Determine the (x, y) coordinate at the center of the cell enclosing the given text.  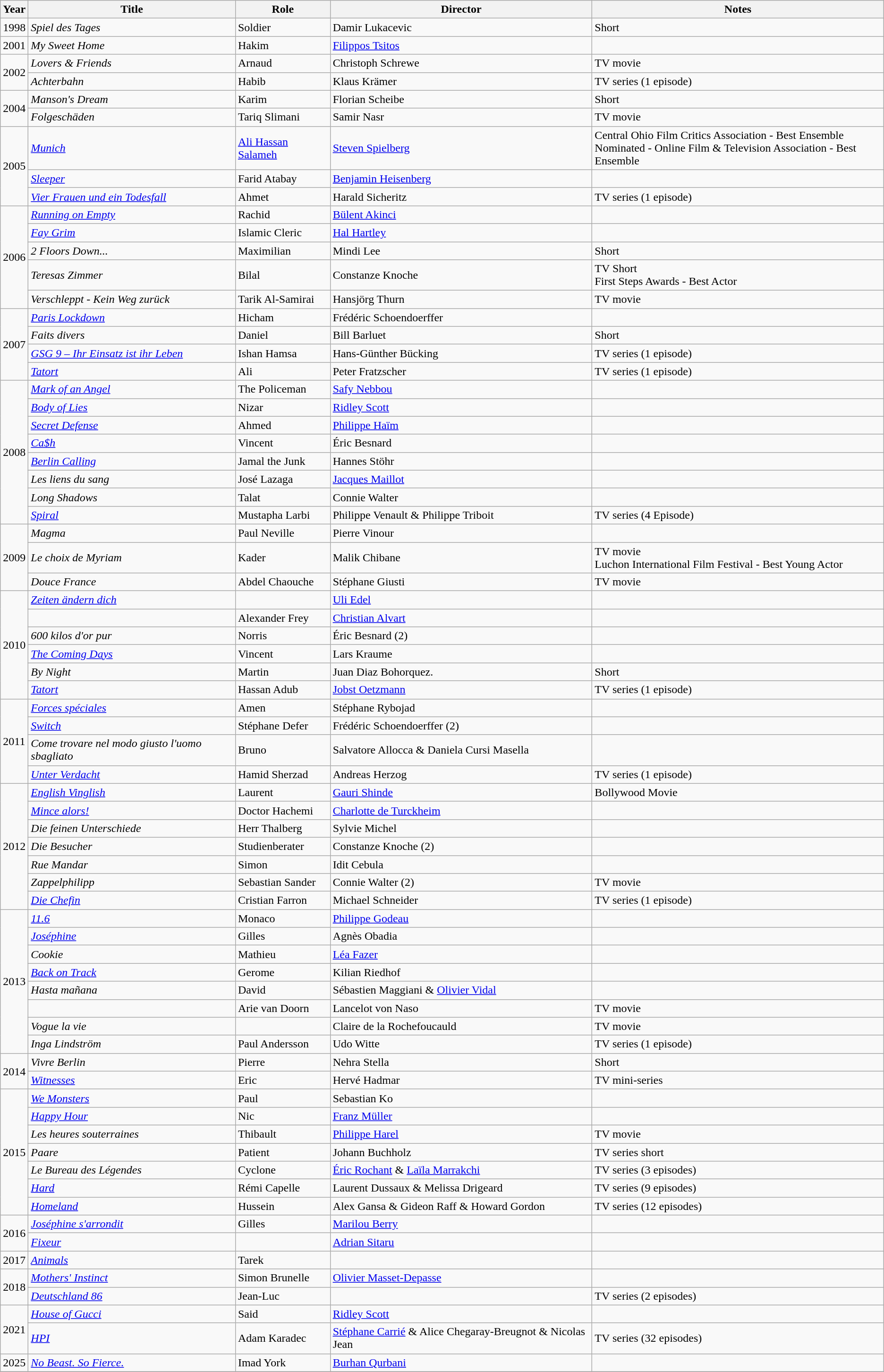
Filippos Tsitos (461, 45)
Klaus Krämer (461, 81)
Rémi Capelle (282, 1188)
Mathieu (282, 954)
Christian Alvart (461, 618)
2017 (14, 1260)
Joséphine (132, 936)
2002 (14, 72)
Éric Besnard (461, 443)
Hakim (282, 45)
Berlin Calling (132, 461)
Paul Neville (282, 533)
2010 (14, 645)
Teresas Zimmer (132, 275)
TV ShortFirst Steps Awards - Best Actor (738, 275)
Lars Kraume (461, 654)
Ishan Hamsa (282, 353)
Homeland (132, 1206)
Pierre Vinour (461, 533)
Udo Witte (461, 1044)
Burhan Qurbani (461, 1363)
Les liens du sang (132, 479)
Frédéric Schoendoerffer (2) (461, 726)
Nizar (282, 407)
Faits divers (132, 335)
Maximilian (282, 251)
Les heures souterraines (132, 1134)
Vier Frauen und ein Todesfall (132, 197)
Connie Walter (461, 497)
2011 (14, 741)
2009 (14, 557)
Connie Walter (2) (461, 883)
Hard (132, 1188)
Claire de la Rochefoucauld (461, 1026)
Hamid Sherzad (282, 774)
Ahmed (282, 425)
Sylvie Michel (461, 828)
David (282, 990)
Vivre Berlin (132, 1062)
Lovers & Friends (132, 63)
No Beast. So Fierce. (132, 1363)
Vogue la vie (132, 1026)
Marilou Berry (461, 1224)
Zeiten ändern dich (132, 600)
Bruno (282, 750)
2006 (14, 257)
Manson's Dream (132, 99)
Alex Gansa & Gideon Raff & Howard Gordon (461, 1206)
Paul Andersson (282, 1044)
By Night (132, 672)
TV series short (738, 1152)
Magma (132, 533)
Stéphane Carrié & Alice Chegaray-Breugnot & Nicolas Jean (461, 1338)
Daniel (282, 335)
Die Besucher (132, 846)
The Coming Days (132, 654)
Hans-Günther Bücking (461, 353)
Zappelphilipp (132, 883)
Arie van Doorn (282, 1008)
Cristian Farron (282, 900)
Éric Rochant & Laïla Marrakchi (461, 1170)
Christoph Schrewe (461, 63)
Secret Defense (132, 425)
English Vinglish (132, 792)
11.6 (132, 918)
Harald Sicheritz (461, 197)
Witnesses (132, 1080)
Laurent (282, 792)
Olivier Masset-Depasse (461, 1278)
Tarek (282, 1260)
TV series (32 episodes) (738, 1338)
My Sweet Home (132, 45)
Constanze Knoche (2) (461, 846)
Philippe Venault & Philippe Triboit (461, 515)
Adam Karadec (282, 1338)
Animals (132, 1260)
Herr Thalberg (282, 828)
Spiral (132, 515)
Agnès Obadia (461, 936)
Benjamin Heisenberg (461, 179)
Body of Lies (132, 407)
Unter Verdacht (132, 774)
Nic (282, 1116)
Norris (282, 636)
Fixeur (132, 1242)
Notes (738, 9)
Florian Scheibe (461, 99)
Hassan Adub (282, 690)
Malik Chibane (461, 557)
Pierre (282, 1062)
Thibault (282, 1134)
Soldier (282, 27)
Kilian Riedhof (461, 972)
Stéphane Defer (282, 726)
The Policeman (282, 389)
Le Bureau des Légendes (132, 1170)
2008 (14, 452)
Kader (282, 557)
Éric Besnard (2) (461, 636)
Central Ohio Film Critics Association - Best EnsembleNominated - Online Film & Television Association - Best Ensemble (738, 148)
Hasta mañana (132, 990)
2021 (14, 1329)
Uli Edel (461, 600)
Samir Nasr (461, 117)
Frédéric Schoendoerffer (461, 317)
Title (132, 9)
Bülent Akinci (461, 214)
Die feinen Unterschiede (132, 828)
Ali Hassan Salameh (282, 148)
Sebastian Sander (282, 883)
Back on Track (132, 972)
2004 (14, 108)
Rachid (282, 214)
Director (461, 9)
Deutschland 86 (132, 1296)
2005 (14, 166)
Studienberater (282, 846)
Jamal the Junk (282, 461)
Year (14, 9)
Charlotte de Turckheim (461, 810)
2 Floors Down... (132, 251)
Steven Spielberg (461, 148)
Running on Empty (132, 214)
Long Shadows (132, 497)
Monaco (282, 918)
Damir Lukacevic (461, 27)
Douce France (132, 582)
TV series (4 Episode) (738, 515)
Jacques Maillot (461, 479)
Mothers' Instinct (132, 1278)
Imad York (282, 1363)
Farid Atabay (282, 179)
Spiel des Tages (132, 27)
Simon (282, 864)
Gerome (282, 972)
Juan Diaz Bohorquez. (461, 672)
600 kilos d'or pur (132, 636)
Arnaud (282, 63)
Eric (282, 1080)
Bollywood Movie (738, 792)
Stéphane Rybojad (461, 708)
Achterbahn (132, 81)
Folgeschäden (132, 117)
Laurent Dussaux & Melissa Drigeard (461, 1188)
2001 (14, 45)
Hansjörg Thurn (461, 300)
1998 (14, 27)
Sebastian Ko (461, 1098)
Andreas Herzog (461, 774)
TV series (2 episodes) (738, 1296)
House of Gucci (132, 1314)
2014 (14, 1071)
Karim (282, 99)
Idit Cebula (461, 864)
Sébastien Maggiani & Olivier Vidal (461, 990)
TV series (12 episodes) (738, 1206)
Happy Hour (132, 1116)
Mustapha Larbi (282, 515)
Rue Mandar (132, 864)
José Lazaga (282, 479)
Hicham (282, 317)
Paare (132, 1152)
Forces spéciales (132, 708)
Stéphane Giusti (461, 582)
2025 (14, 1363)
2007 (14, 344)
Ca$h (132, 443)
2012 (14, 846)
2018 (14, 1287)
Safy Nebbou (461, 389)
Sleeper (132, 179)
Alexander Frey (282, 618)
Michael Schneider (461, 900)
Ahmet (282, 197)
Amen (282, 708)
Philippe Haïm (461, 425)
Die Chefin (132, 900)
Paul (282, 1098)
Peter Fratzscher (461, 371)
Hussein (282, 1206)
We Monsters (132, 1098)
Said (282, 1314)
Jean-Luc (282, 1296)
Cyclone (282, 1170)
Johann Buchholz (461, 1152)
Abdel Chaouche (282, 582)
Islamic Cleric (282, 232)
Switch (132, 726)
Ali (282, 371)
Role (282, 9)
Talat (282, 497)
Hannes Stöhr (461, 461)
TV series (9 episodes) (738, 1188)
Tarik Al-Samirai (282, 300)
Salvatore Allocca & Daniela Cursi Masella (461, 750)
Mindi Lee (461, 251)
2016 (14, 1233)
Joséphine s'arrondit (132, 1224)
Léa Fazer (461, 954)
Martin (282, 672)
Philippe Harel (461, 1134)
Munich (132, 148)
Verschleppt - Kein Weg zurück (132, 300)
Adrian Sitaru (461, 1242)
Tariq Slimani (282, 117)
TV movieLuchon International Film Festival - Best Young Actor (738, 557)
Nehra Stella (461, 1062)
TV mini-series (738, 1080)
Hal Hartley (461, 232)
Constanze Knoche (461, 275)
Come trovare nel modo giusto l'uomo sbagliato (132, 750)
Habib (282, 81)
Jobst Oetzmann (461, 690)
Paris Lockdown (132, 317)
Mince alors! (132, 810)
2015 (14, 1152)
Doctor Hachemi (282, 810)
Hervé Hadmar (461, 1080)
GSG 9 – Ihr Einsatz ist ihr Leben (132, 353)
Patient (282, 1152)
Inga Lindström (132, 1044)
Bill Barluet (461, 335)
Philippe Godeau (461, 918)
HPI (132, 1338)
Franz Müller (461, 1116)
Lancelot von Naso (461, 1008)
TV series (3 episodes) (738, 1170)
Simon Brunelle (282, 1278)
2013 (14, 981)
Mark of an Angel (132, 389)
Bilal (282, 275)
Cookie (132, 954)
Fay Grim (132, 232)
Gauri Shinde (461, 792)
Le choix de Myriam (132, 557)
